For the text-containing cell, return its midpoint in [x, y] coordinate format. 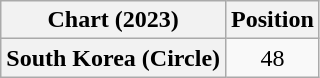
Chart (2023) [114, 20]
48 [273, 58]
Position [273, 20]
South Korea (Circle) [114, 58]
